Capture the cell that displays the provided text and extract its (X, Y) central coordinate. 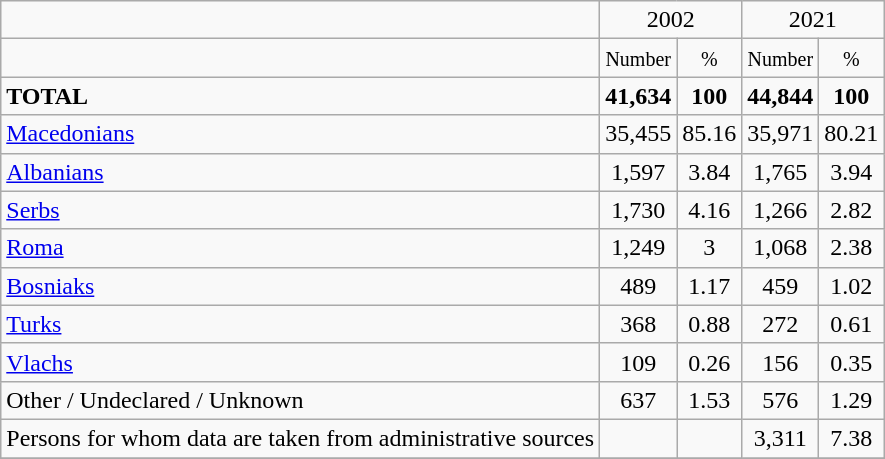
272 (780, 324)
1.17 (710, 286)
1.29 (852, 400)
1,730 (638, 210)
Bosniaks (300, 286)
3 (710, 248)
Serbs (300, 210)
44,844 (780, 96)
0.61 (852, 324)
3.94 (852, 172)
85.16 (710, 134)
80.21 (852, 134)
2021 (813, 20)
1.53 (710, 400)
109 (638, 362)
156 (780, 362)
Roma (300, 248)
35,971 (780, 134)
0.88 (710, 324)
576 (780, 400)
2.82 (852, 210)
1,249 (638, 248)
1,266 (780, 210)
41,634 (638, 96)
489 (638, 286)
0.35 (852, 362)
1,068 (780, 248)
2002 (671, 20)
Persons for whom data are taken from administrative sources (300, 438)
637 (638, 400)
TOTAL (300, 96)
1.02 (852, 286)
7.38 (852, 438)
1,765 (780, 172)
459 (780, 286)
4.16 (710, 210)
3.84 (710, 172)
Other / Undeclared / Unknown (300, 400)
Albanians (300, 172)
35,455 (638, 134)
3,311 (780, 438)
2.38 (852, 248)
368 (638, 324)
Turks (300, 324)
1,597 (638, 172)
Vlachs (300, 362)
Macedonians (300, 134)
0.26 (710, 362)
